Determine the [X, Y] coordinate at the center of the cell enclosing the given text.  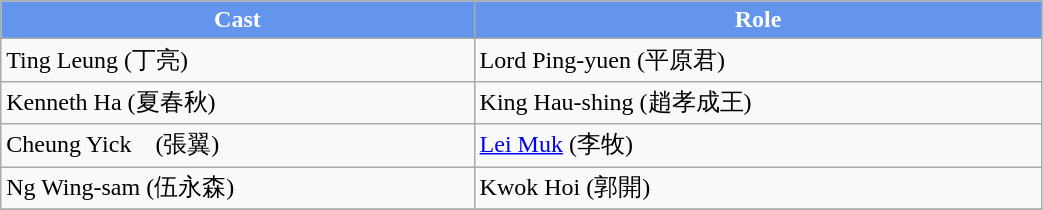
Lei Muk (李牧) [758, 146]
Kwok Hoi (郭開) [758, 188]
Ng Wing-sam (伍永森) [238, 188]
Lord Ping-yuen (平原君) [758, 60]
Role [758, 20]
Kenneth Ha (夏春秋) [238, 102]
Cheung Yick (張翼) [238, 146]
Cast [238, 20]
King Hau-shing (趙孝成王) [758, 102]
Ting Leung (丁亮) [238, 60]
